Determine the (X, Y) coordinate at the center of the cell enclosing the given text.  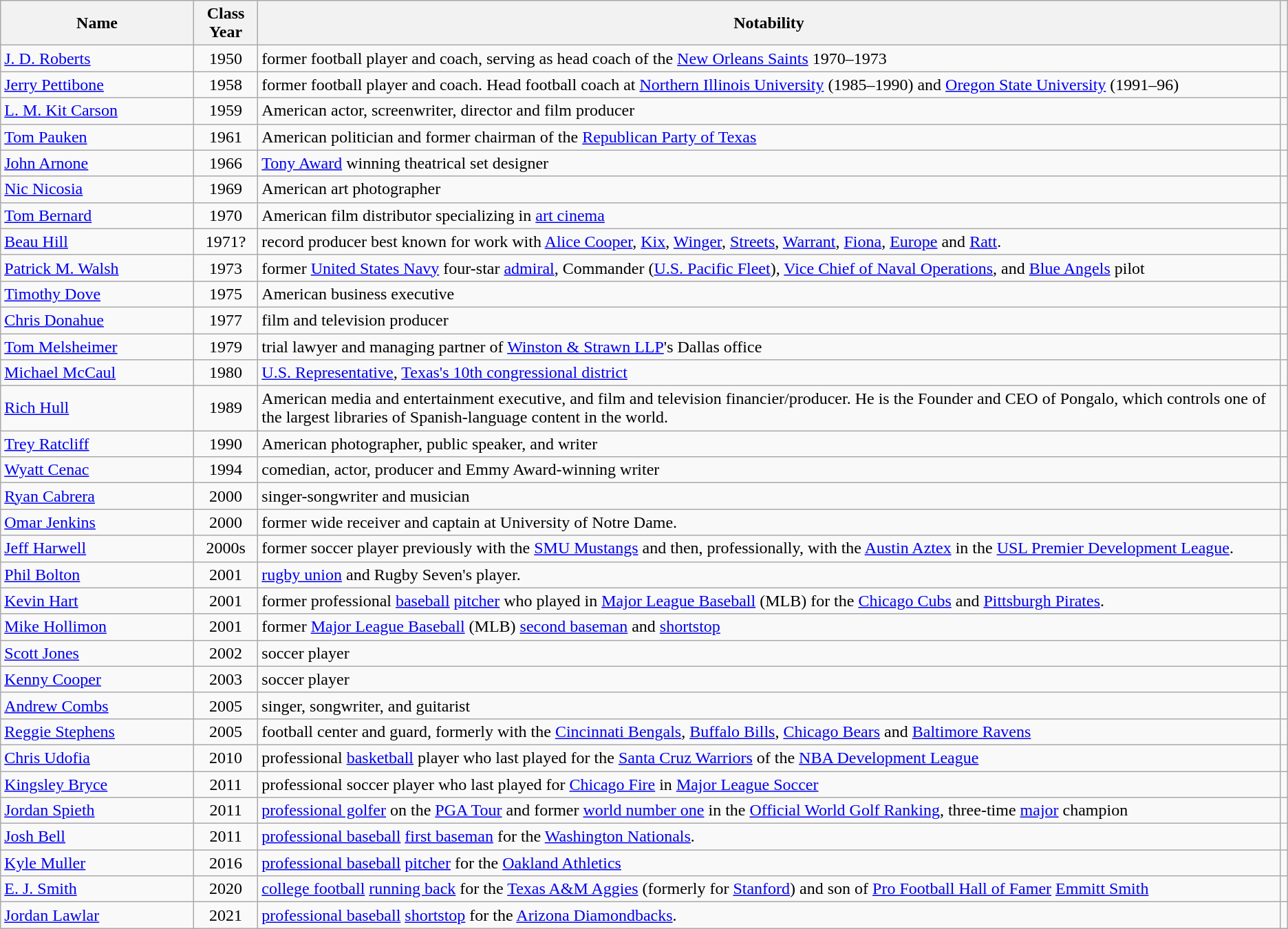
Reggie Stephens (98, 732)
2021 (226, 915)
Jeff Harwell (98, 548)
Nic Nicosia (98, 189)
U.S. Representative, Texas's 10th congressional district (769, 373)
1994 (226, 470)
rugby union and Rugby Seven's player. (769, 575)
2016 (226, 863)
2010 (226, 758)
L. M. Kit Carson (98, 111)
professional golfer on the PGA Tour and former world number one in the Official World Golf Ranking, three-time major champion (769, 811)
Scott Jones (98, 653)
singer-songwriter and musician (769, 496)
Tom Pauken (98, 137)
1977 (226, 320)
Michael McCaul (98, 373)
professional soccer player who last played for Chicago Fire in Major League Soccer (769, 784)
comedian, actor, producer and Emmy Award-winning writer (769, 470)
college football running back for the Texas A&M Aggies (formerly for Stanford) and son of Pro Football Hall of Famer Emmitt Smith (769, 889)
Tony Award winning theatrical set designer (769, 163)
Kingsley Bryce (98, 784)
1961 (226, 137)
2020 (226, 889)
1973 (226, 268)
Name (98, 23)
American art photographer (769, 189)
E. J. Smith (98, 889)
Class Year (226, 23)
professional basketball player who last played for the Santa Cruz Warriors of the NBA Development League (769, 758)
former soccer player previously with the SMU Mustangs and then, professionally, with the Austin Aztex in the USL Premier Development League. (769, 548)
J. D. Roberts (98, 58)
Kyle Muller (98, 863)
professional baseball pitcher for the Oakland Athletics (769, 863)
1971? (226, 242)
John Arnone (98, 163)
Jordan Lawlar (98, 915)
former Major League Baseball (MLB) second baseman and shortstop (769, 627)
1958 (226, 85)
1989 (226, 409)
Wyatt Cenac (98, 470)
former football player and coach. Head football coach at Northern Illinois University (1985–1990) and Oregon State University (1991–96) (769, 85)
Tom Melsheimer (98, 346)
2000s (226, 548)
1950 (226, 58)
football center and guard, formerly with the Cincinnati Bengals, Buffalo Bills, Chicago Bears and Baltimore Ravens (769, 732)
former wide receiver and captain at University of Notre Dame. (769, 522)
record producer best known for work with Alice Cooper, Kix, Winger, Streets, Warrant, Fiona, Europe and Ratt. (769, 242)
1969 (226, 189)
trial lawyer and managing partner of Winston & Strawn LLP's Dallas office (769, 346)
Chris Udofia (98, 758)
Rich Hull (98, 409)
Josh Bell (98, 837)
1959 (226, 111)
1979 (226, 346)
former football player and coach, serving as head coach of the New Orleans Saints 1970–1973 (769, 58)
Timothy Dove (98, 294)
Beau Hill (98, 242)
Notability (769, 23)
Kenny Cooper (98, 679)
Chris Donahue (98, 320)
American politician and former chairman of the Republican Party of Texas (769, 137)
1980 (226, 373)
Trey Ratcliff (98, 444)
former United States Navy four-star admiral, Commander (U.S. Pacific Fleet), Vice Chief of Naval Operations, and Blue Angels pilot (769, 268)
1975 (226, 294)
Andrew Combs (98, 705)
American film distributor specializing in art cinema (769, 215)
American business executive (769, 294)
Jordan Spieth (98, 811)
Kevin Hart (98, 601)
former professional baseball pitcher who played in Major League Baseball (MLB) for the Chicago Cubs and Pittsburgh Pirates. (769, 601)
Tom Bernard (98, 215)
Omar Jenkins (98, 522)
1990 (226, 444)
singer, songwriter, and guitarist (769, 705)
professional baseball first baseman for the Washington Nationals. (769, 837)
2003 (226, 679)
1966 (226, 163)
Ryan Cabrera (98, 496)
Jerry Pettibone (98, 85)
1970 (226, 215)
Mike Hollimon (98, 627)
Phil Bolton (98, 575)
American actor, screenwriter, director and film producer (769, 111)
film and television producer (769, 320)
American photographer, public speaker, and writer (769, 444)
professional baseball shortstop for the Arizona Diamondbacks. (769, 915)
Patrick M. Walsh (98, 268)
2002 (226, 653)
